For the text-containing cell, return its midpoint in (x, y) coordinate format. 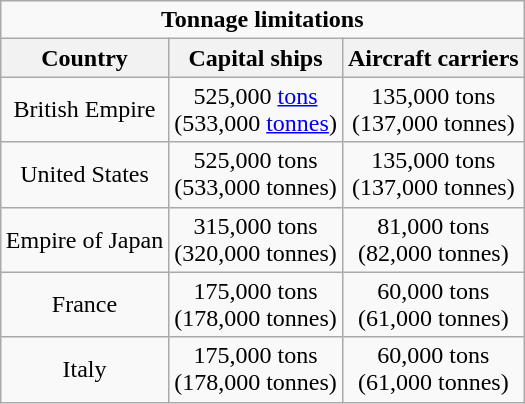
Empire of Japan (84, 240)
81,000 tons(82,000 tonnes) (433, 240)
British Empire (84, 110)
Italy (84, 370)
Tonnage limitations (262, 20)
United States (84, 174)
Aircraft carriers (433, 58)
Country (84, 58)
Capital ships (256, 58)
France (84, 304)
315,000 tons(320,000 tonnes) (256, 240)
